Return the (X, Y) coordinate for the center point of the cell that contains the specified text.  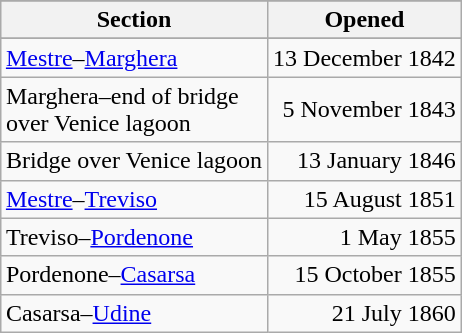
Opened (365, 20)
Mestre–Treviso (134, 199)
Treviso–Pordenone (134, 237)
13 January 1846 (365, 161)
15 October 1855 (365, 275)
Mestre–Marghera (134, 58)
5 November 1843 (365, 110)
Marghera–end of bridgeover Venice lagoon (134, 110)
15 August 1851 (365, 199)
21 July 1860 (365, 313)
13 December 1842 (365, 58)
Pordenone–Casarsa (134, 275)
Section (134, 20)
1 May 1855 (365, 237)
Casarsa–Udine (134, 313)
Bridge over Venice lagoon (134, 161)
